Return the (X, Y) coordinate for the center point of the cell that contains the specified text.  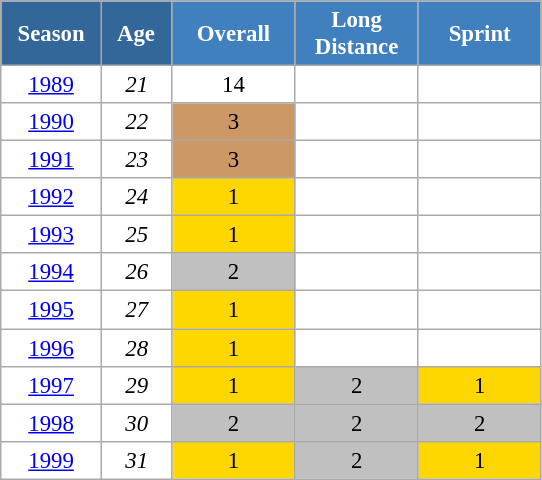
1991 (52, 160)
23 (136, 160)
29 (136, 385)
1999 (52, 460)
1989 (52, 85)
25 (136, 235)
1995 (52, 310)
Age (136, 34)
1996 (52, 348)
1998 (52, 423)
Overall (234, 34)
30 (136, 423)
27 (136, 310)
1992 (52, 197)
Season (52, 34)
28 (136, 348)
1994 (52, 273)
31 (136, 460)
Long Distance (356, 34)
14 (234, 85)
Sprint (480, 34)
21 (136, 85)
1990 (52, 122)
1997 (52, 385)
22 (136, 122)
24 (136, 197)
1993 (52, 235)
26 (136, 273)
